Scan for the cell matching the given text and deliver its [x, y] coordinate at center. 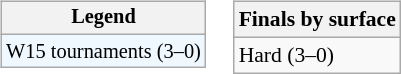
Hard (3–0) [318, 55]
W15 tournaments (3–0) [103, 51]
Legend [103, 18]
Finals by surface [318, 20]
